Pinpoint the cell where the given text exists, returning its (x, y) midpoint coordinate. 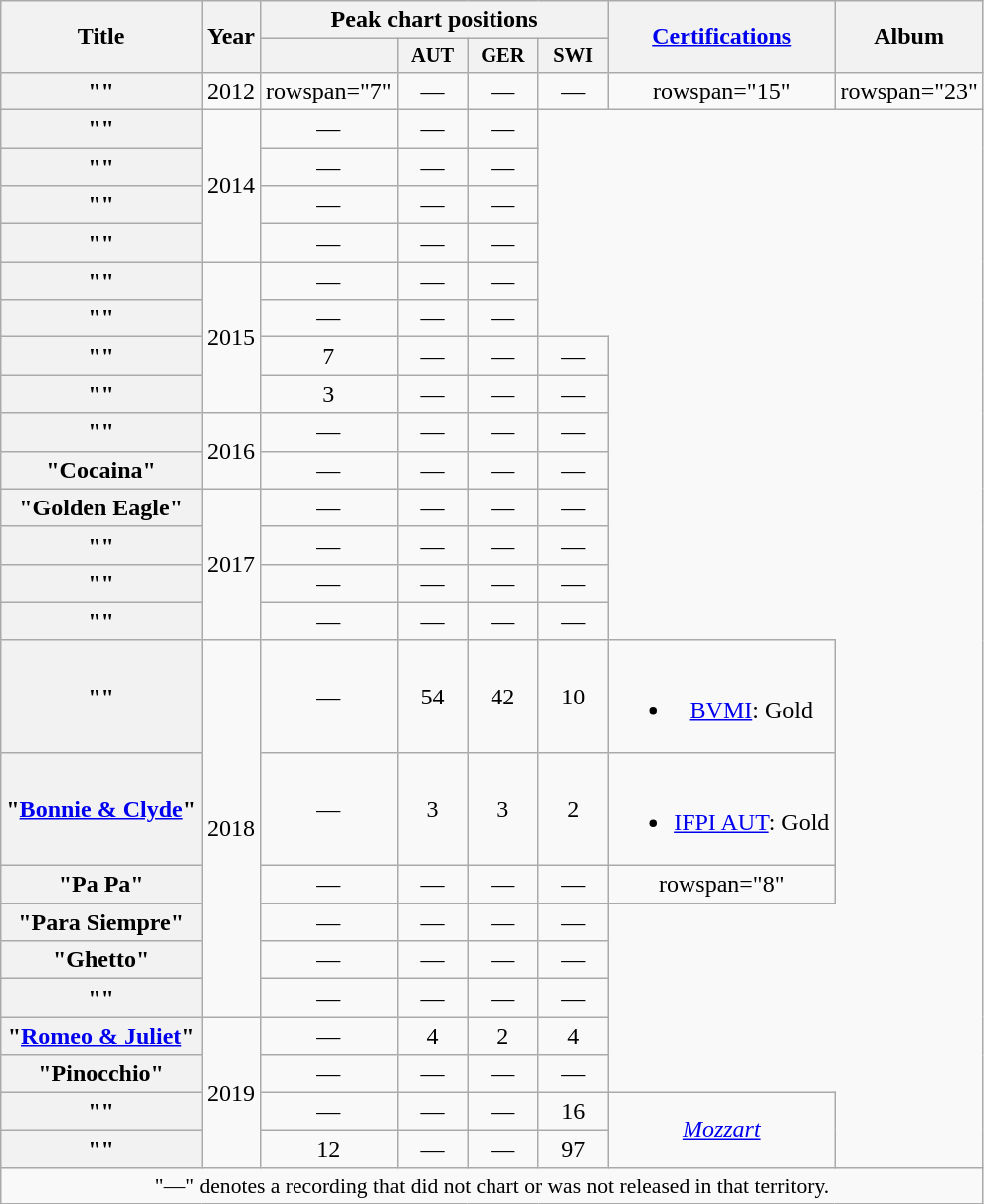
10 (573, 697)
12 (329, 1149)
IFPI AUT: Gold (722, 808)
"Romeo & Juliet" (101, 1036)
"Pa Pa" (101, 885)
Year (231, 37)
BVMI: Gold (722, 697)
"Golden Eagle" (101, 507)
Mozzart (722, 1130)
"Cocaina" (101, 470)
Peak chart positions (435, 20)
GER (503, 56)
54 (432, 697)
"—" denotes a recording that did not chart or was not released in that territory. (492, 1186)
"Bonnie & Clyde" (101, 808)
rowspan="23" (909, 91)
"Ghetto" (101, 960)
Certifications (722, 37)
42 (503, 697)
SWI (573, 56)
Album (909, 37)
2017 (231, 564)
2014 (231, 186)
2018 (231, 828)
97 (573, 1149)
AUT (432, 56)
2015 (231, 337)
Title (101, 37)
rowspan="15" (722, 91)
"Para Siempre" (101, 922)
"Pinocchio" (101, 1074)
7 (329, 356)
16 (573, 1111)
rowspan="7" (329, 91)
2019 (231, 1093)
rowspan="8" (722, 885)
2012 (231, 91)
2016 (231, 451)
